Search for the cell housing the specified text and yield its [x, y] center coordinate. 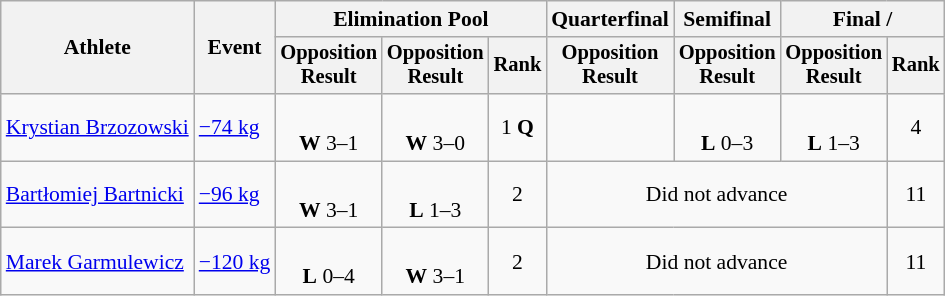
−120 kg [235, 262]
L 0–4 [328, 262]
Krystian Brzozowski [98, 128]
−74 kg [235, 128]
1 Q [518, 128]
Semifinal [728, 19]
Final / [862, 19]
Marek Garmulewicz [98, 262]
Bartłomiej Bartnicki [98, 194]
L 0–3 [728, 128]
Event [235, 48]
4 [916, 128]
Elimination Pool [410, 19]
Quarterfinal [610, 19]
−96 kg [235, 194]
Athlete [98, 48]
W 3–0 [436, 128]
